Output the [X, Y] coordinate of the center of the cell containing the given text.  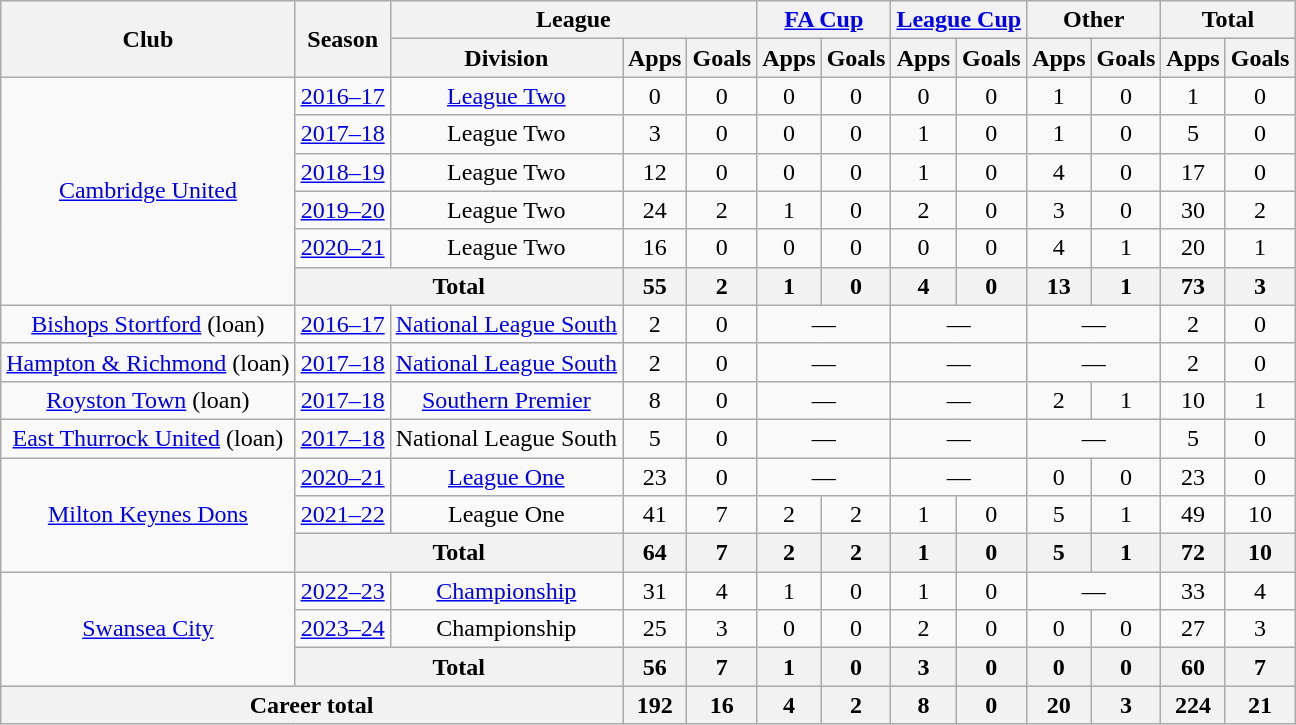
2023–24 [342, 629]
30 [1193, 210]
21 [1260, 705]
49 [1193, 515]
Career total [312, 705]
Royston Town (loan) [148, 400]
60 [1193, 667]
56 [654, 667]
72 [1193, 553]
12 [654, 172]
Division [506, 58]
Bishops Stortford (loan) [148, 324]
Club [148, 39]
2018–19 [342, 172]
25 [654, 629]
64 [654, 553]
Other [1094, 20]
73 [1193, 286]
2019–20 [342, 210]
17 [1193, 172]
Season [342, 39]
Swansea City [148, 629]
Milton Keynes Dons [148, 515]
2021–22 [342, 515]
41 [654, 515]
Southern Premier [506, 400]
33 [1193, 591]
55 [654, 286]
2022–23 [342, 591]
Hampton & Richmond (loan) [148, 362]
31 [654, 591]
224 [1193, 705]
East Thurrock United (loan) [148, 438]
FA Cup [824, 20]
13 [1059, 286]
24 [654, 210]
27 [1193, 629]
League [574, 20]
Cambridge United [148, 191]
192 [654, 705]
League Cup [959, 20]
